Return [x, y] of the center of cell containing provided text 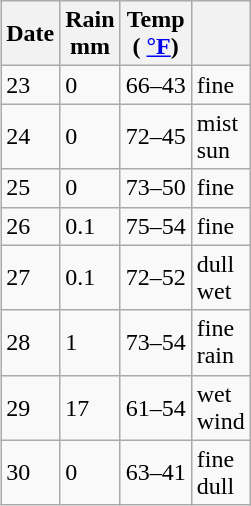
75–54 [156, 226]
73–50 [156, 188]
Rainmm [90, 34]
26 [30, 226]
30 [30, 472]
17 [90, 408]
finerain [220, 342]
29 [30, 408]
dullwet [220, 278]
66–43 [156, 85]
Date [30, 34]
72–52 [156, 278]
61–54 [156, 408]
finedull [220, 472]
73–54 [156, 342]
mistsun [220, 136]
72–45 [156, 136]
27 [30, 278]
wetwind [220, 408]
23 [30, 85]
28 [30, 342]
63–41 [156, 472]
1 [90, 342]
24 [30, 136]
Temp( °F) [156, 34]
25 [30, 188]
